Scan for the cell matching the given text and deliver its (x, y) coordinate at center. 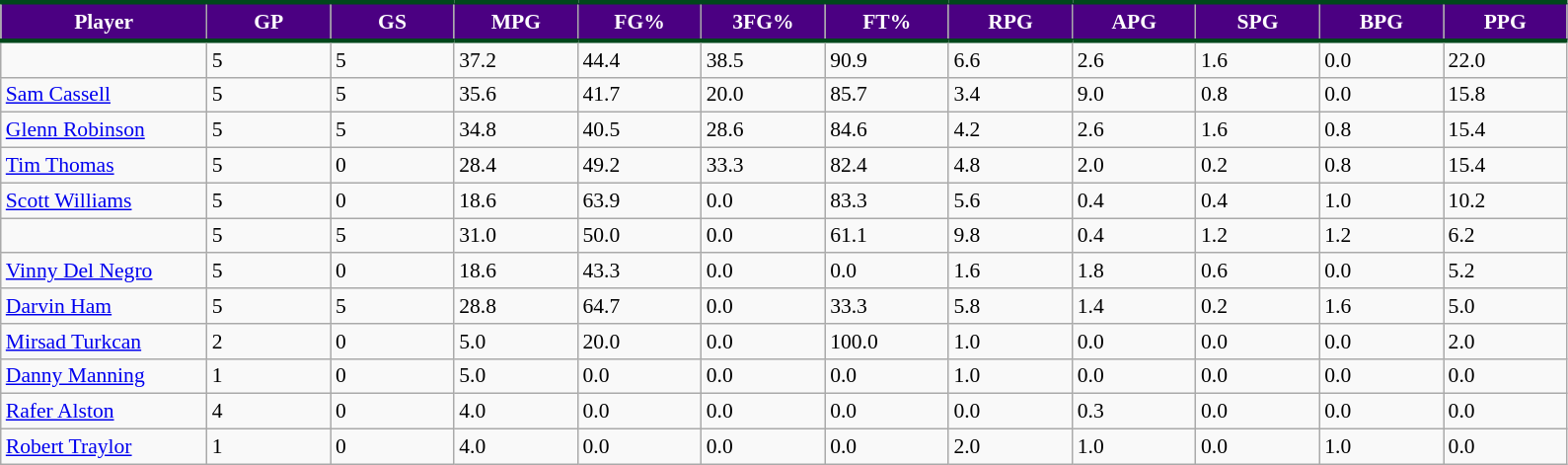
100.0 (886, 342)
4.8 (1010, 166)
GS (393, 22)
28.8 (515, 306)
Player (105, 22)
1.4 (1135, 306)
Danny Manning (105, 376)
63.9 (639, 200)
41.7 (639, 95)
0.6 (1257, 271)
28.6 (764, 130)
APG (1135, 22)
Tim Thomas (105, 166)
90.9 (886, 59)
64.7 (639, 306)
6.6 (1010, 59)
37.2 (515, 59)
15.8 (1506, 95)
RPG (1010, 22)
5.8 (1010, 306)
Mirsad Turkcan (105, 342)
28.4 (515, 166)
Robert Traylor (105, 447)
40.5 (639, 130)
5.6 (1010, 200)
4.2 (1010, 130)
44.4 (639, 59)
9.8 (1010, 236)
BPG (1381, 22)
Glenn Robinson (105, 130)
84.6 (886, 130)
FT% (886, 22)
35.6 (515, 95)
83.3 (886, 200)
3FG% (764, 22)
FG% (639, 22)
2 (268, 342)
3.4 (1010, 95)
49.2 (639, 166)
4 (268, 412)
5.2 (1506, 271)
0.3 (1135, 412)
Rafer Alston (105, 412)
GP (268, 22)
43.3 (639, 271)
MPG (515, 22)
10.2 (1506, 200)
31.0 (515, 236)
85.7 (886, 95)
38.5 (764, 59)
9.0 (1135, 95)
Darvin Ham (105, 306)
Vinny Del Negro (105, 271)
Sam Cassell (105, 95)
22.0 (1506, 59)
SPG (1257, 22)
82.4 (886, 166)
61.1 (886, 236)
34.8 (515, 130)
6.2 (1506, 236)
PPG (1506, 22)
50.0 (639, 236)
Scott Williams (105, 200)
1.8 (1135, 271)
